Output the [x, y] coordinate of the center of the cell containing the given text.  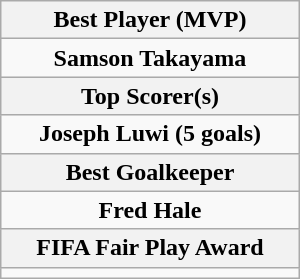
FIFA Fair Play Award [150, 248]
Joseph Luwi (5 goals) [150, 134]
Samson Takayama [150, 58]
Top Scorer(s) [150, 96]
Best Goalkeeper [150, 172]
Best Player (MVP) [150, 20]
Fred Hale [150, 210]
